Capture the cell that displays the provided text and extract its [x, y] central coordinate. 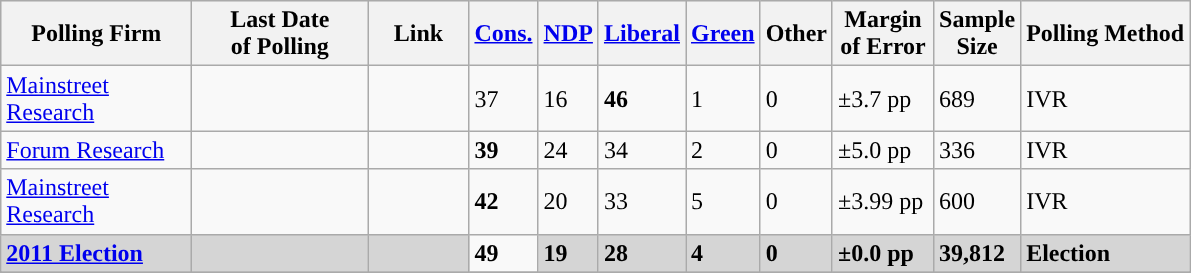
19 [568, 253]
1 [724, 98]
±3.99 pp [882, 202]
20 [568, 202]
16 [568, 98]
336 [978, 150]
5 [724, 202]
24 [568, 150]
28 [642, 253]
Last Dateof Polling [280, 34]
33 [642, 202]
Election [1106, 253]
2 [724, 150]
39,812 [978, 253]
42 [504, 202]
SampleSize [978, 34]
Other [796, 34]
600 [978, 202]
46 [642, 98]
2011 Election [96, 253]
Link [418, 34]
Cons. [504, 34]
±5.0 pp [882, 150]
±0.0 pp [882, 253]
689 [978, 98]
49 [504, 253]
Marginof Error [882, 34]
Polling Method [1106, 34]
Polling Firm [96, 34]
4 [724, 253]
NDP [568, 34]
Green [724, 34]
Liberal [642, 34]
Forum Research [96, 150]
34 [642, 150]
39 [504, 150]
37 [504, 98]
±3.7 pp [882, 98]
